Output the (X, Y) coordinate of the center of the cell containing the given text.  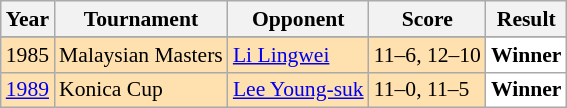
11–0, 11–5 (428, 90)
Score (428, 19)
Year (28, 19)
Malaysian Masters (141, 55)
Konica Cup (141, 90)
1985 (28, 55)
Result (526, 19)
Opponent (298, 19)
11–6, 12–10 (428, 55)
1989 (28, 90)
Tournament (141, 19)
Li Lingwei (298, 55)
Lee Young-suk (298, 90)
